From the cell containing the given text, extract its center point as [x, y] coordinate. 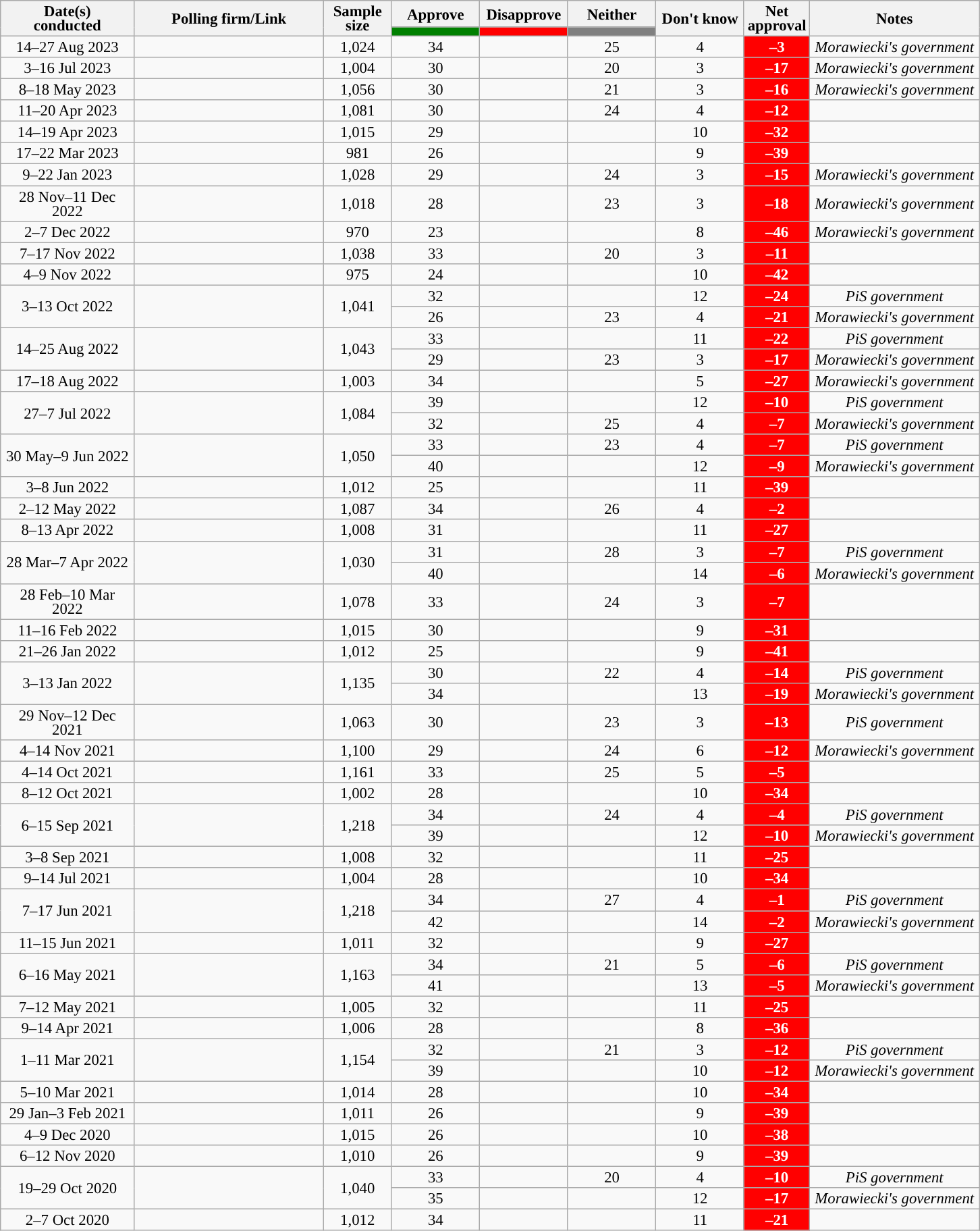
1,003 [358, 381]
Neither [611, 14]
Polling firm/Link [229, 19]
4–14 Oct 2021 [67, 772]
3–8 Jun 2022 [67, 488]
22 [611, 673]
2–7 Oct 2020 [67, 1220]
1,163 [358, 975]
1,078 [358, 601]
1,154 [358, 1060]
1,161 [358, 772]
1,030 [358, 562]
41 [436, 985]
Disapprove [524, 14]
1,005 [358, 1007]
8–13 Apr 2022 [67, 531]
Approve [436, 14]
5–10 Mar 2021 [67, 1092]
7–12 May 2021 [67, 1007]
17–18 Aug 2022 [67, 381]
1,038 [358, 253]
3–13 Oct 2022 [67, 307]
–46 [777, 232]
4–14 Nov 2021 [67, 751]
3–13 Jan 2022 [67, 683]
29 Jan–3 Feb 2021 [67, 1114]
Sample size [358, 19]
–38 [777, 1135]
1,063 [358, 723]
8–18 May 2023 [67, 90]
8–12 Oct 2021 [67, 793]
1,002 [358, 793]
4–9 Nov 2022 [67, 274]
6–16 May 2021 [67, 975]
11–15 Jun 2021 [67, 943]
21–26 Jan 2022 [67, 652]
35 [436, 1199]
–4 [777, 815]
–41 [777, 652]
–18 [777, 204]
9–14 Jul 2021 [67, 879]
1,014 [358, 1092]
–36 [777, 1028]
–32 [777, 132]
1,135 [358, 683]
27–7 Jul 2022 [67, 413]
–14 [777, 673]
–13 [777, 723]
1,100 [358, 751]
28 Feb–10 Mar 2022 [67, 601]
1,028 [358, 175]
1,024 [358, 47]
17–22 Mar 2023 [67, 154]
28 Mar–7 Apr 2022 [67, 562]
Don't know [701, 19]
27 [611, 900]
14–25 Aug 2022 [67, 348]
Date(s)conducted [67, 19]
1,081 [358, 111]
Net approval [777, 19]
1,087 [358, 509]
–1 [777, 900]
1,040 [358, 1188]
975 [358, 274]
6–15 Sep 2021 [67, 825]
2–7 Dec 2022 [67, 232]
3–8 Sep 2021 [67, 858]
7–17 Jun 2021 [67, 910]
30 May–9 Jun 2022 [67, 455]
1,043 [358, 348]
–16 [777, 90]
1,056 [358, 90]
6–12 Nov 2020 [67, 1156]
29 Nov–12 Dec 2021 [67, 723]
3–16 Jul 2023 [67, 68]
1,050 [358, 455]
6 [701, 751]
1,041 [358, 307]
1,006 [358, 1028]
11–16 Feb 2022 [67, 630]
9–14 Apr 2021 [67, 1028]
–19 [777, 694]
14–19 Apr 2023 [67, 132]
–3 [777, 47]
–42 [777, 274]
–15 [777, 175]
42 [436, 922]
1,084 [358, 413]
Notes [895, 19]
2–12 May 2022 [67, 509]
1–11 Mar 2021 [67, 1060]
–9 [777, 467]
11–20 Apr 2023 [67, 111]
28 Nov–11 Dec 2022 [67, 204]
–22 [777, 338]
7–17 Nov 2022 [67, 253]
–31 [777, 630]
4–9 Dec 2020 [67, 1135]
970 [358, 232]
1,018 [358, 204]
9–22 Jan 2023 [67, 175]
–11 [777, 253]
1,010 [358, 1156]
19–29 Oct 2020 [67, 1188]
981 [358, 154]
–24 [777, 296]
14–27 Aug 2023 [67, 47]
